Return (X, Y) of the center of cell containing provided text 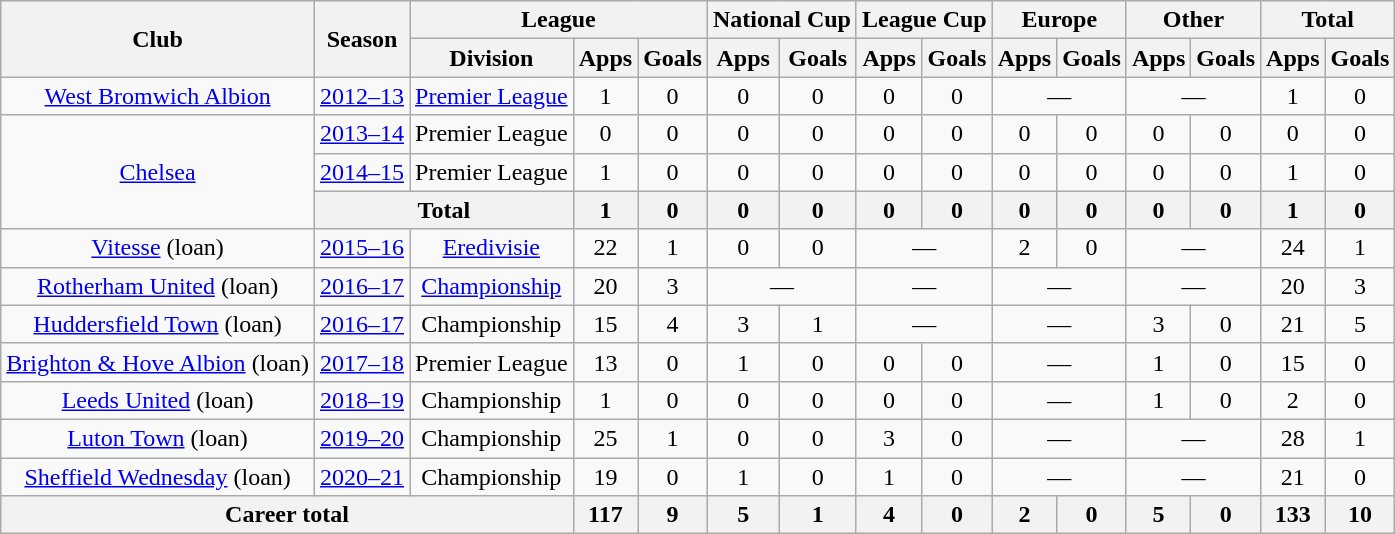
Brighton & Hove Albion (loan) (158, 362)
25 (605, 438)
Europe (1059, 20)
10 (1360, 515)
Leeds United (loan) (158, 400)
National Cup (782, 20)
Club (158, 39)
2020–21 (362, 477)
Luton Town (loan) (158, 438)
West Bromwich Albion (158, 96)
9 (673, 515)
19 (605, 477)
2018–19 (362, 400)
Other (1193, 20)
2019–20 (362, 438)
2013–14 (362, 134)
Division (492, 58)
Vitesse (loan) (158, 248)
Sheffield Wednesday (loan) (158, 477)
2017–18 (362, 362)
Career total (287, 515)
28 (1293, 438)
2014–15 (362, 172)
22 (605, 248)
League Cup (924, 20)
13 (605, 362)
Rotherham United (loan) (158, 286)
Huddersfield Town (loan) (158, 324)
Chelsea (158, 172)
117 (605, 515)
League (559, 20)
Season (362, 39)
Eredivisie (492, 248)
2012–13 (362, 96)
133 (1293, 515)
2015–16 (362, 248)
24 (1293, 248)
